Capture the cell that displays the provided text and extract its (X, Y) central coordinate. 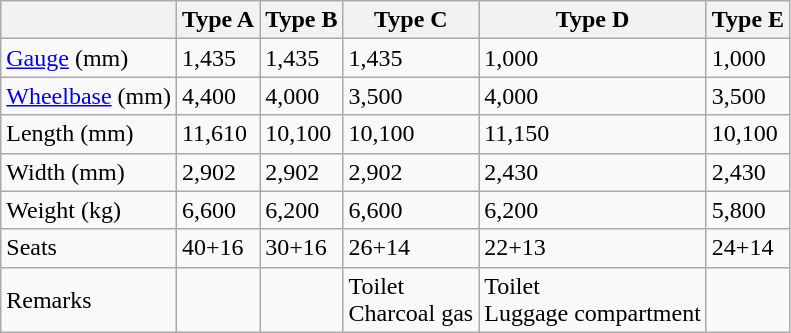
Weight (kg) (89, 210)
Wheelbase (mm) (89, 96)
30+16 (302, 248)
Type C (411, 20)
Seats (89, 248)
26+14 (411, 248)
Length (mm) (89, 134)
5,800 (748, 210)
40+16 (218, 248)
Type A (218, 20)
11,610 (218, 134)
4,400 (218, 96)
ToiletCharcoal gas (411, 300)
ToiletLuggage compartment (593, 300)
Type D (593, 20)
24+14 (748, 248)
22+13 (593, 248)
Type E (748, 20)
Width (mm) (89, 172)
Type B (302, 20)
Remarks (89, 300)
Gauge (mm) (89, 58)
11,150 (593, 134)
